Return the [X, Y] coordinate for the center point of the cell that contains the specified text.  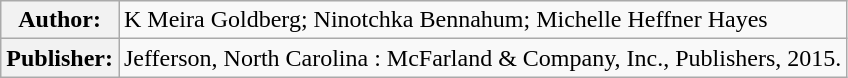
Author: [60, 20]
Jefferson, North Carolina : McFarland & Company, Inc., Publishers, 2015. [482, 58]
Publisher: [60, 58]
K Meira Goldberg; Ninotchka Bennahum; Michelle Heffner Hayes [482, 20]
